For the text-containing cell, return its midpoint in (X, Y) coordinate format. 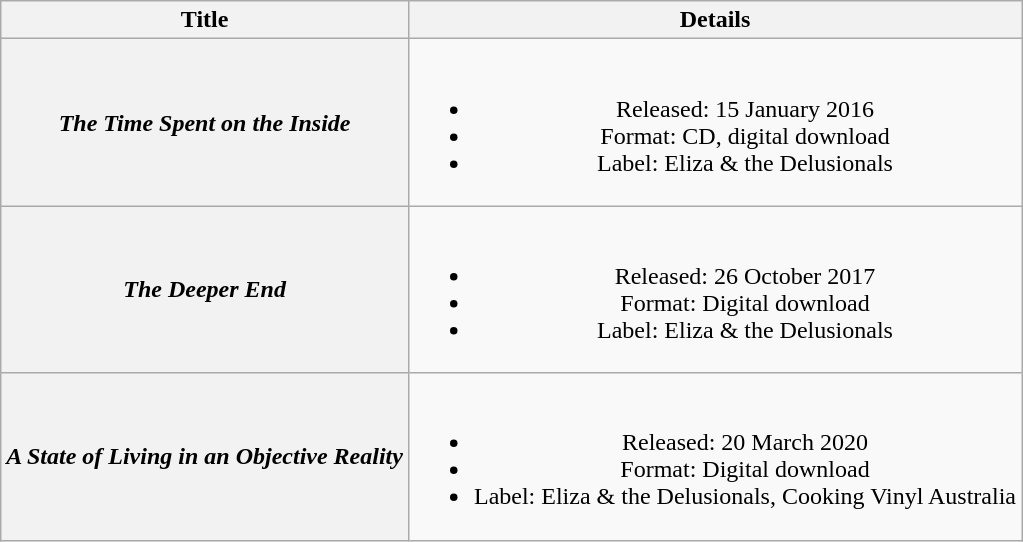
Title (205, 20)
A State of Living in an Objective Reality (205, 456)
The Time Spent on the Inside (205, 122)
Released: 26 October 2017Format: Digital downloadLabel: Eliza & the Delusionals (714, 290)
Details (714, 20)
The Deeper End (205, 290)
Released: 15 January 2016Format: CD, digital downloadLabel: Eliza & the Delusionals (714, 122)
Released: 20 March 2020Format: Digital downloadLabel: Eliza & the Delusionals, Cooking Vinyl Australia (714, 456)
